Return (x, y) of the center of cell containing provided text 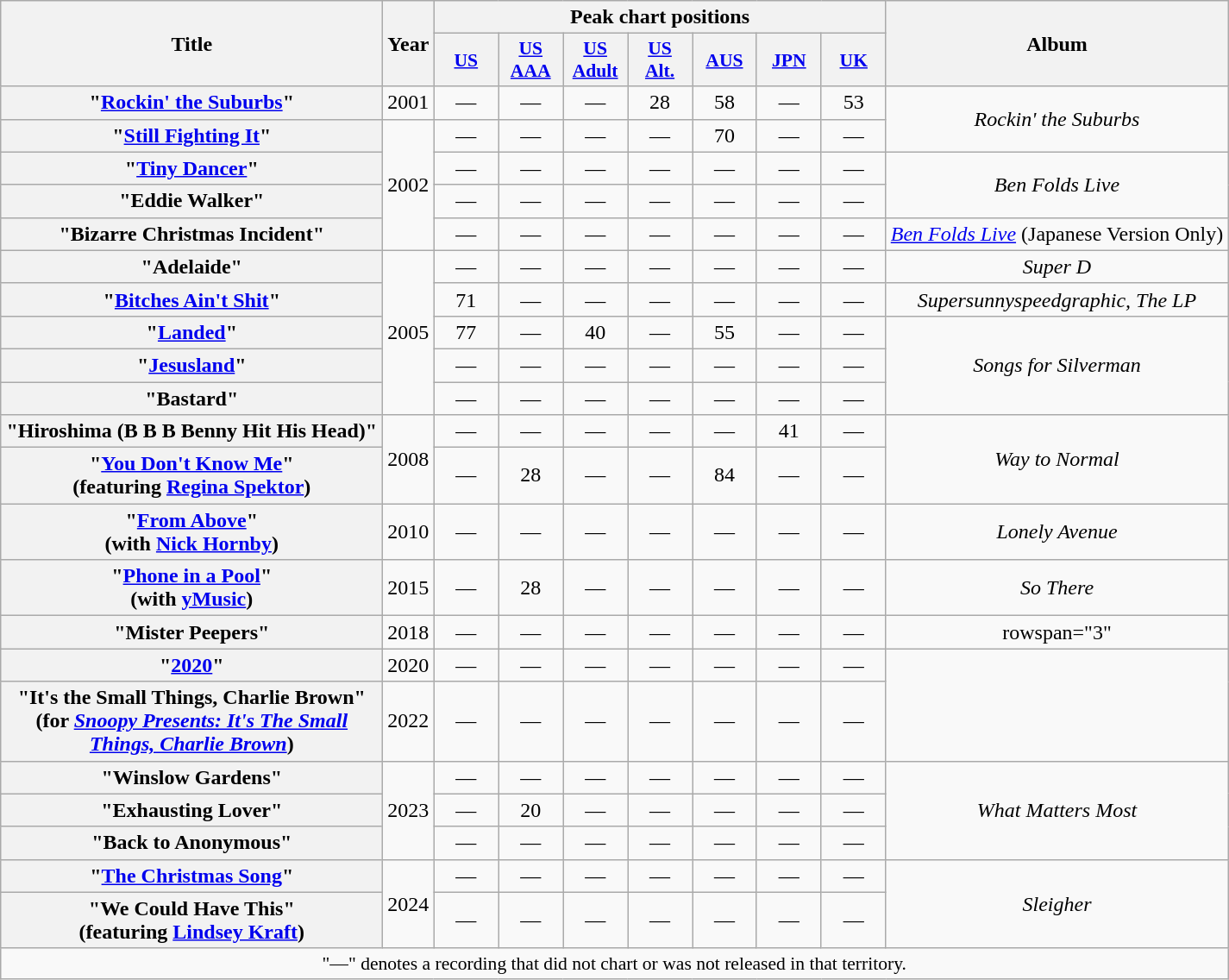
AUS (724, 60)
rowspan="3" (1057, 632)
So There (1057, 588)
JPN (788, 60)
Super D (1057, 267)
"Bizarre Christmas Incident" (191, 234)
77 (466, 332)
20 (531, 810)
US (466, 60)
Year (409, 43)
"Rockin' the Suburbs" (191, 103)
"Jesusland" (191, 365)
2020 (409, 665)
"It's the Small Things, Charlie Brown"(for Snoopy Presents: It's The Small Things, Charlie Brown) (191, 721)
2001 (409, 103)
"Bastard" (191, 398)
71 (466, 299)
40 (595, 332)
Title (191, 43)
"We Could Have This"(featuring Lindsey Kraft) (191, 920)
USAAA (531, 60)
70 (724, 135)
2022 (409, 721)
"From Above"(with Nick Hornby) (191, 531)
"Hiroshima (B B B Benny Hit His Head)" (191, 431)
"Exhausting Lover" (191, 810)
84 (724, 476)
"Mister Peepers" (191, 632)
"Back to Anonymous" (191, 843)
53 (854, 103)
USAlt. (661, 60)
"Eddie Walker" (191, 201)
"The Christmas Song" (191, 876)
"Bitches Ain't Shit" (191, 299)
"—" denotes a recording that did not chart or was not released in that territory. (614, 964)
Ben Folds Live (1057, 185)
Supersunnyspeedgraphic, The LP (1057, 299)
"Still Fighting It" (191, 135)
2018 (409, 632)
What Matters Most (1057, 810)
2002 (409, 185)
Ben Folds Live (Japanese Version Only) (1057, 234)
2010 (409, 531)
"Landed" (191, 332)
"Winslow Gardens" (191, 777)
2024 (409, 904)
2023 (409, 810)
"Phone in a Pool"(with yMusic) (191, 588)
2005 (409, 332)
2008 (409, 459)
USAdult (595, 60)
UK (854, 60)
2015 (409, 588)
Rockin' the Suburbs (1057, 119)
"2020" (191, 665)
Peak chart positions (660, 17)
55 (724, 332)
Way to Normal (1057, 459)
"Adelaide" (191, 267)
Songs for Silverman (1057, 365)
Lonely Avenue (1057, 531)
58 (724, 103)
41 (788, 431)
Album (1057, 43)
"Tiny Dancer" (191, 168)
"You Don't Know Me"(featuring Regina Spektor) (191, 476)
Sleigher (1057, 904)
